Return (x, y) of the center of cell containing provided text 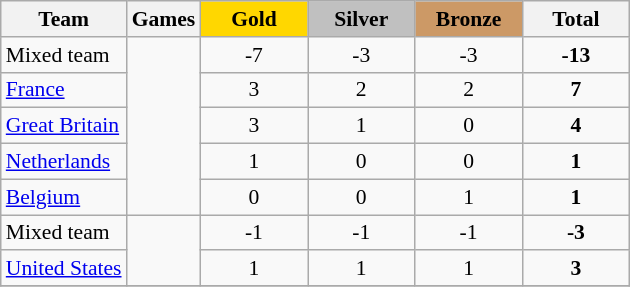
Great Britain (64, 126)
France (64, 90)
-7 (254, 55)
7 (576, 90)
Silver (362, 19)
Total (576, 19)
Belgium (64, 197)
Games (164, 19)
-13 (576, 55)
Bronze (468, 19)
United States (64, 269)
Team (64, 19)
4 (576, 126)
Gold (254, 19)
Netherlands (64, 162)
